Return the (x, y) coordinate for the center point of the cell that contains the specified text.  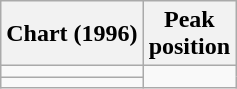
Chart (1996) (72, 34)
Peakposition (189, 34)
